Capture the cell that displays the provided text and extract its [x, y] central coordinate. 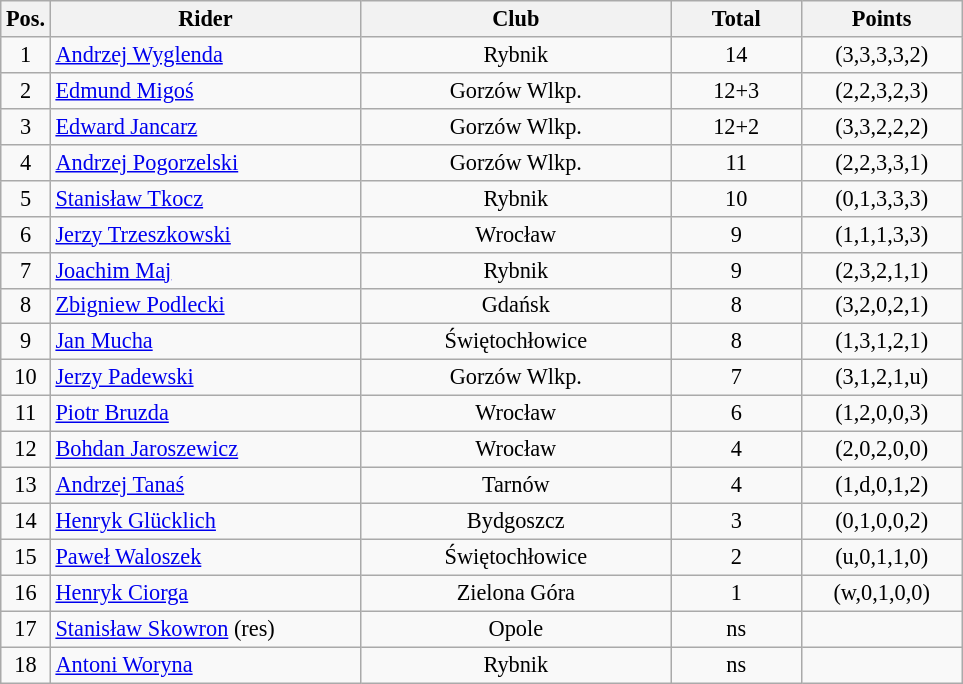
12+2 [736, 126]
Henryk Glücklich [205, 521]
Club [516, 19]
Bydgoszcz [516, 521]
Antoni Woryna [205, 665]
Zbigniew Podlecki [205, 306]
17 [26, 629]
(3,2,0,2,1) [881, 306]
(1,d,0,1,2) [881, 485]
Jerzy Padewski [205, 378]
Opole [516, 629]
Points [881, 19]
Jan Mucha [205, 342]
(1,3,1,2,1) [881, 342]
Andrzej Pogorzelski [205, 162]
(3,3,2,2,2) [881, 126]
Zielona Góra [516, 593]
(0,1,0,0,2) [881, 521]
(2,0,2,0,0) [881, 450]
Pos. [26, 19]
(w,0,1,0,0) [881, 593]
(u,0,1,1,0) [881, 557]
Tarnów [516, 485]
Edward Jancarz [205, 126]
(1,2,0,0,3) [881, 414]
Andrzej Wyglenda [205, 55]
Stanisław Skowron (res) [205, 629]
12 [26, 450]
18 [26, 665]
(0,1,3,3,3) [881, 198]
(2,3,2,1,1) [881, 270]
Andrzej Tanaś [205, 485]
13 [26, 485]
(1,1,1,3,3) [881, 234]
12+3 [736, 90]
Paweł Waloszek [205, 557]
Piotr Bruzda [205, 414]
Stanisław Tkocz [205, 198]
Total [736, 19]
(2,2,3,2,3) [881, 90]
Gdańsk [516, 306]
(3,1,2,1,u) [881, 378]
Bohdan Jaroszewicz [205, 450]
(2,2,3,3,1) [881, 162]
Rider [205, 19]
5 [26, 198]
16 [26, 593]
Henryk Ciorga [205, 593]
Jerzy Trzeszkowski [205, 234]
Edmund Migoś [205, 90]
15 [26, 557]
(3,3,3,3,2) [881, 55]
Joachim Maj [205, 270]
